Scan for the cell matching the given text and deliver its (x, y) coordinate at center. 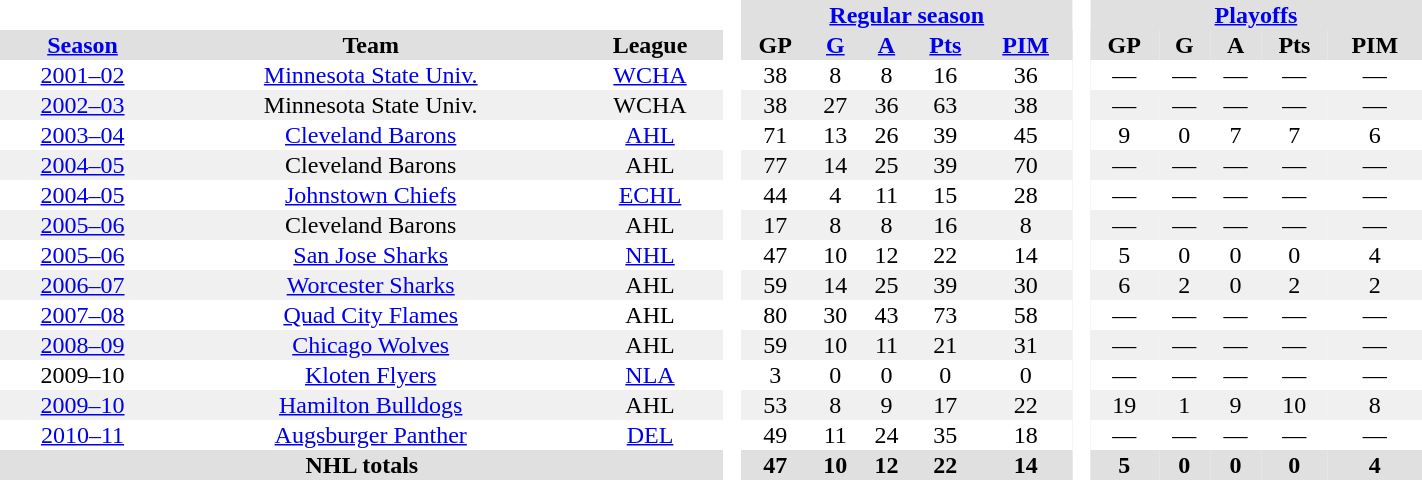
Season (82, 45)
24 (886, 435)
31 (1026, 345)
43 (886, 315)
49 (776, 435)
2002–03 (82, 105)
15 (945, 195)
71 (776, 135)
45 (1026, 135)
70 (1026, 165)
19 (1124, 405)
Quad City Flames (370, 315)
DEL (650, 435)
28 (1026, 195)
Kloten Flyers (370, 375)
13 (836, 135)
77 (776, 165)
NHL totals (362, 465)
League (650, 45)
ECHL (650, 195)
27 (836, 105)
63 (945, 105)
18 (1026, 435)
58 (1026, 315)
2003–04 (82, 135)
Hamilton Bulldogs (370, 405)
Regular season (907, 15)
44 (776, 195)
21 (945, 345)
80 (776, 315)
2010–11 (82, 435)
2006–07 (82, 285)
Playoffs (1256, 15)
Augsburger Panther (370, 435)
San Jose Sharks (370, 255)
2007–08 (82, 315)
NLA (650, 375)
2001–02 (82, 75)
26 (886, 135)
73 (945, 315)
Chicago Wolves (370, 345)
2008–09 (82, 345)
1 (1184, 405)
NHL (650, 255)
53 (776, 405)
3 (776, 375)
35 (945, 435)
Johnstown Chiefs (370, 195)
Team (370, 45)
Worcester Sharks (370, 285)
